Extract the (x, y) coordinate from the center of the cell holding the provided text.  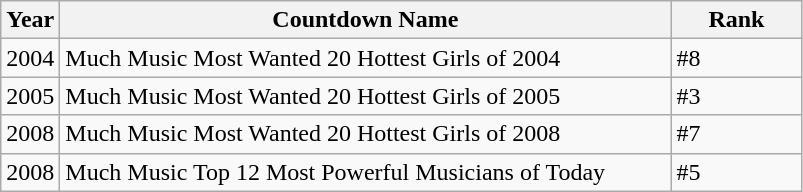
#8 (736, 58)
Year (30, 20)
Much Music Most Wanted 20 Hottest Girls of 2005 (366, 96)
#7 (736, 134)
Much Music Most Wanted 20 Hottest Girls of 2008 (366, 134)
2004 (30, 58)
Much Music Top 12 Most Powerful Musicians of Today (366, 172)
#5 (736, 172)
Countdown Name (366, 20)
Much Music Most Wanted 20 Hottest Girls of 2004 (366, 58)
#3 (736, 96)
2005 (30, 96)
Rank (736, 20)
